From the cell containing the given text, extract its center point as (X, Y) coordinate. 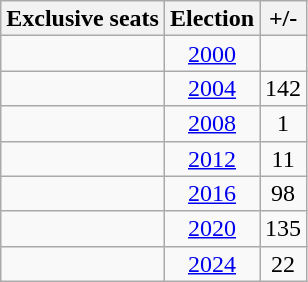
2008 (212, 124)
135 (284, 228)
142 (284, 88)
2004 (212, 88)
22 (284, 264)
2020 (212, 228)
+/- (284, 18)
2024 (212, 264)
Exclusive seats (83, 18)
2000 (212, 54)
2016 (212, 194)
98 (284, 194)
Election (212, 18)
11 (284, 158)
1 (284, 124)
2012 (212, 158)
